Detect which cell encompasses the target text, then output its (X, Y) center coordinate. 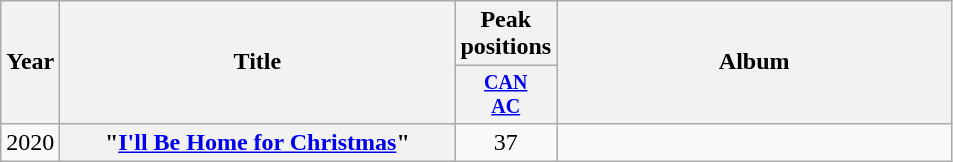
CANAC (506, 94)
37 (506, 142)
"I'll Be Home for Christmas" (258, 142)
Album (754, 62)
2020 (30, 142)
Title (258, 62)
Peakpositions (506, 34)
Year (30, 62)
